Scan for the cell matching the given text and deliver its [x, y] coordinate at center. 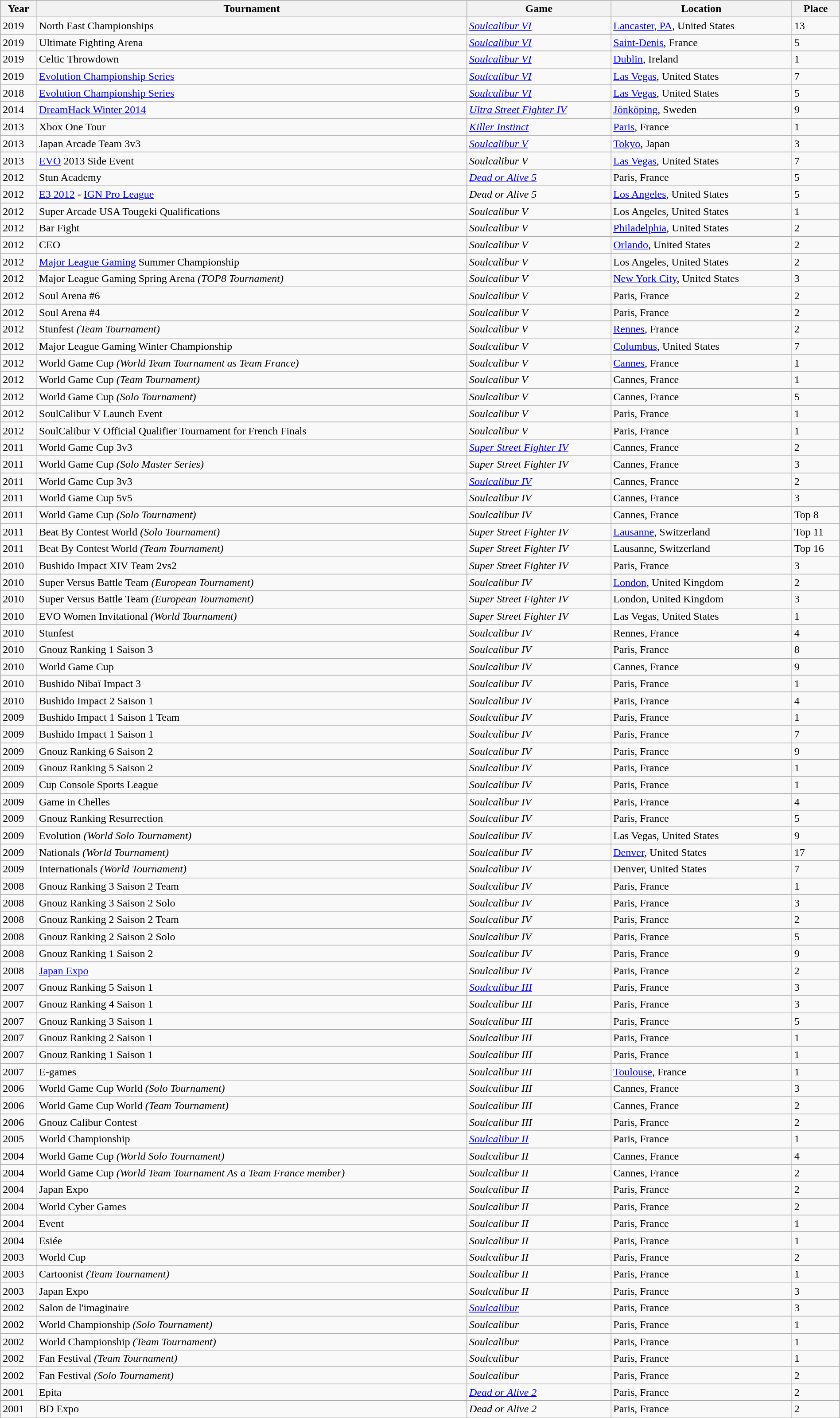
Gnouz Ranking 2 Saison 2 Solo [252, 937]
Super Arcade USA Tougeki Qualifications [252, 211]
Bushido Impact XIV Team 2vs2 [252, 566]
Stunfest (Team Tournament) [252, 329]
Year [19, 9]
Gnouz Calibur Contest [252, 1122]
Gnouz Ranking 2 Saison 1 [252, 1038]
North East Championships [252, 26]
Gnouz Ranking 1 Saison 3 [252, 650]
Gnouz Ranking 3 Saison 2 Team [252, 886]
New York City, United States [701, 279]
Beat By Contest World (Team Tournament) [252, 549]
Toulouse, France [701, 1072]
2005 [19, 1139]
Columbus, United States [701, 346]
Place [816, 9]
Gnouz Ranking 5 Saison 2 [252, 768]
EVO 2013 Side Event [252, 160]
SoulCalibur V Official Qualifier Tournament for French Finals [252, 430]
Gnouz Ranking 5 Saison 1 [252, 987]
Gnouz Ranking 3 Saison 2 Solo [252, 903]
E-games [252, 1072]
World Game Cup World (Solo Tournament) [252, 1089]
Celtic Throwdown [252, 59]
Japan Arcade Team 3v3 [252, 144]
Gnouz Ranking 2 Saison 2 Team [252, 920]
Stun Academy [252, 177]
Lancaster, PA, United States [701, 26]
Xbox One Tour [252, 127]
Jönköping, Sweden [701, 110]
17 [816, 852]
EVO Women Invitational (World Tournament) [252, 616]
Bar Fight [252, 228]
Ultimate Fighting Arena [252, 43]
Major League Gaming Summer Championship [252, 262]
Internationals (World Tournament) [252, 869]
13 [816, 26]
Gnouz Ranking 6 Saison 2 [252, 751]
Gnouz Ranking 3 Saison 1 [252, 1021]
Epita [252, 1392]
Gnouz Ranking Resurrection [252, 819]
Tokyo, Japan [701, 144]
Salon de l'imaginaire [252, 1308]
Top 16 [816, 549]
Bushido Impact 1 Saison 1 Team [252, 717]
Game in Chelles [252, 802]
World Game Cup (World Solo Tournament) [252, 1156]
Esiée [252, 1240]
Cartoonist (Team Tournament) [252, 1274]
World Cup [252, 1257]
Dublin, Ireland [701, 59]
Philadelphia, United States [701, 228]
Saint-Denis, France [701, 43]
Fan Festival (Solo Tournament) [252, 1375]
Fan Festival (Team Tournament) [252, 1359]
World Game Cup 5v5 [252, 498]
Stunfest [252, 633]
Bushido Nibaï Impact 3 [252, 684]
Tournament [252, 9]
World Game Cup [252, 667]
Ultra Street Fighter IV [539, 110]
Location [701, 9]
E3 2012 - IGN Pro League [252, 194]
Major League Gaming Spring Arena (TOP8 Tournament) [252, 279]
2018 [19, 93]
Gnouz Ranking 4 Saison 1 [252, 1004]
World Game Cup World (Team Tournament) [252, 1105]
SoulCalibur V Launch Event [252, 414]
Gnouz Ranking 1 Saison 1 [252, 1055]
World Cyber Games [252, 1207]
8 [816, 650]
Major League Gaming Winter Championship [252, 346]
Cup Console Sports League [252, 785]
World Championship (Solo Tournament) [252, 1325]
World Game Cup (Team Tournament) [252, 380]
Game [539, 9]
2014 [19, 110]
Bushido Impact 2 Saison 1 [252, 700]
Soul Arena #4 [252, 313]
Orlando, United States [701, 245]
Top 11 [816, 532]
World Championship [252, 1139]
Evolution (World Solo Tournament) [252, 836]
Beat By Contest World (Solo Tournament) [252, 532]
World Championship (Team Tournament) [252, 1342]
BD Expo [252, 1409]
Bushido Impact 1 Saison 1 [252, 734]
World Game Cup (Solo Master Series) [252, 464]
Gnouz Ranking 1 Saison 2 [252, 953]
Soul Arena #6 [252, 296]
CEO [252, 245]
Event [252, 1223]
World Game Cup (World Team Tournament as Team France) [252, 363]
Nationals (World Tournament) [252, 852]
Top 8 [816, 515]
Killer Instinct [539, 127]
World Game Cup (World Team Tournament As a Team France member) [252, 1173]
DreamHack Winter 2014 [252, 110]
